Extract the (x, y) coordinate from the center of the cell holding the provided text.  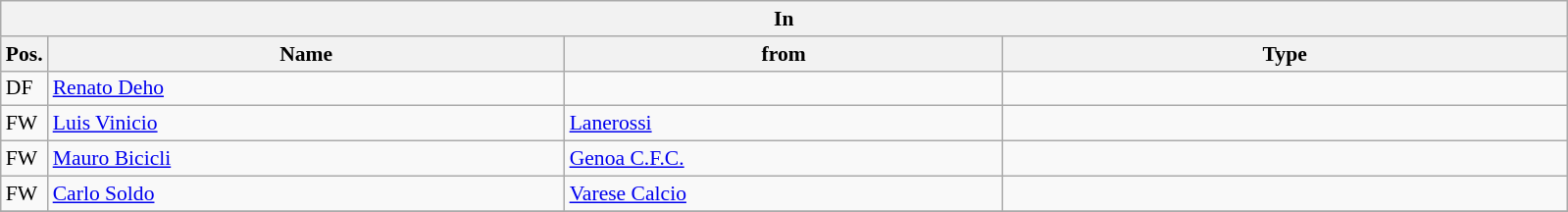
Carlo Soldo (306, 193)
Lanerossi (784, 124)
Type (1285, 54)
Name (306, 54)
In (784, 19)
Pos. (25, 54)
from (784, 54)
Mauro Bicicli (306, 159)
Renato Deho (306, 88)
Genoa C.F.C. (784, 159)
DF (25, 88)
Luis Vinicio (306, 124)
Varese Calcio (784, 193)
